Identify which cell holds the provided text, then report its (x, y) central coordinate. 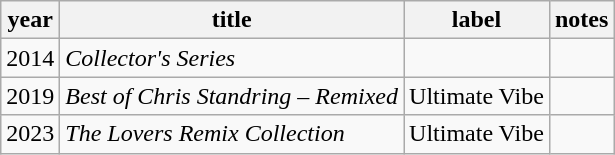
2014 (30, 58)
2023 (30, 134)
The Lovers Remix Collection (232, 134)
Collector's Series (232, 58)
Best of Chris Standring – Remixed (232, 96)
title (232, 20)
notes (581, 20)
year (30, 20)
2019 (30, 96)
label (477, 20)
